Capture the cell that displays the provided text and extract its [x, y] central coordinate. 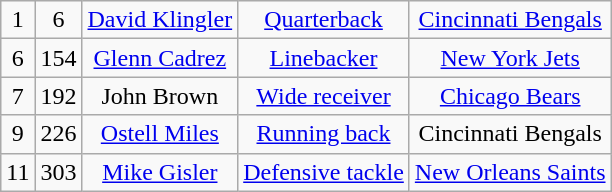
303 [58, 172]
Glenn Cadrez [160, 58]
7 [18, 96]
New York Jets [510, 58]
David Klingler [160, 20]
Mike Gisler [160, 172]
Wide receiver [324, 96]
Running back [324, 134]
Ostell Miles [160, 134]
9 [18, 134]
192 [58, 96]
New Orleans Saints [510, 172]
John Brown [160, 96]
Chicago Bears [510, 96]
1 [18, 20]
11 [18, 172]
154 [58, 58]
Defensive tackle [324, 172]
Quarterback [324, 20]
226 [58, 134]
Linebacker [324, 58]
